Pinpoint the cell where the given text exists, returning its [X, Y] midpoint coordinate. 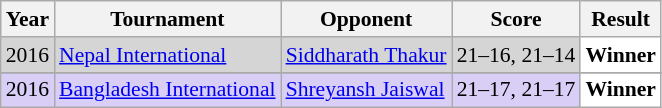
Nepal International [168, 55]
Year [28, 19]
21–16, 21–14 [516, 55]
Bangladesh International [168, 90]
Opponent [366, 19]
Siddharath Thakur [366, 55]
21–17, 21–17 [516, 90]
Tournament [168, 19]
Shreyansh Jaiswal [366, 90]
Result [620, 19]
Score [516, 19]
